Return the (x, y) coordinate for the center point of the cell that contains the specified text.  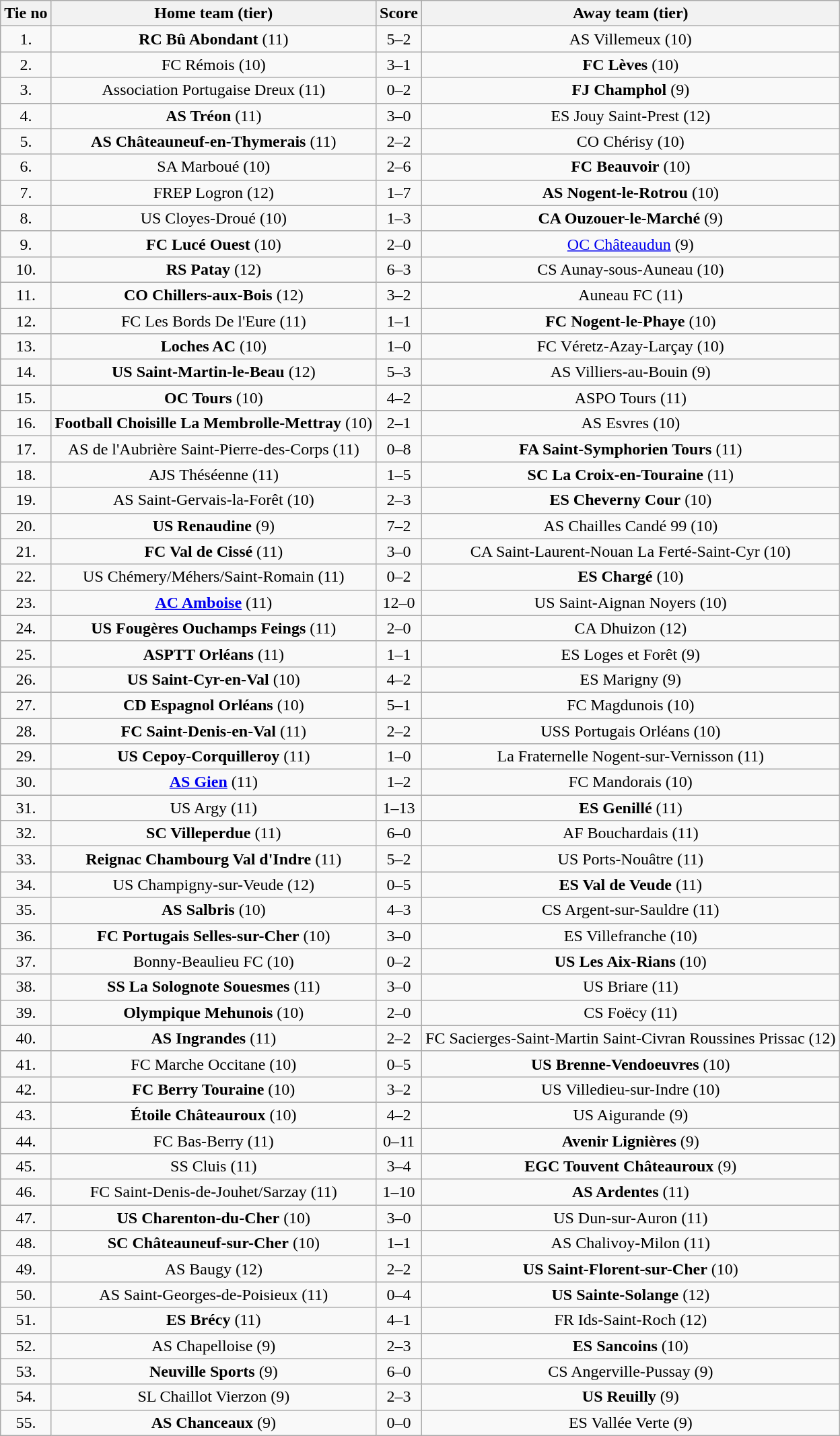
CS Foëcy (11) (631, 1013)
US Fougères Ouchamps Feings (11) (214, 628)
51. (26, 1320)
22. (26, 577)
Bonny-Beaulieu FC (10) (214, 961)
US Brenne-Vendoeuvres (10) (631, 1064)
17. (26, 449)
USS Portugais Orléans (10) (631, 730)
AS Baugy (12) (214, 1269)
AS Salbris (10) (214, 910)
US Briare (11) (631, 987)
ES Brécy (11) (214, 1320)
52. (26, 1346)
29. (26, 757)
Neuville Sports (9) (214, 1371)
0–8 (399, 449)
US Villedieu-sur-Indre (10) (631, 1089)
CA Ouzouer-le-Marché (9) (631, 218)
Football Choisille La Membrolle-Mettray (10) (214, 423)
Away team (tier) (631, 13)
FC Beauvoir (10) (631, 167)
ASPTT Orléans (11) (214, 654)
AS Villemeux (10) (631, 39)
FC Lucé Ouest (10) (214, 244)
33. (26, 859)
CS Aunay-sous-Auneau (10) (631, 269)
CS Angerville-Pussay (9) (631, 1371)
CO Chillers-aux-Bois (12) (214, 295)
AJS Théséenne (11) (214, 475)
3. (26, 90)
10. (26, 269)
OC Châteaudun (9) (631, 244)
FC Rémois (10) (214, 65)
7. (26, 193)
FC Saint-Denis-de-Jouhet/Sarzay (11) (214, 1192)
FC Sacierges-Saint-Martin Saint-Civran Roussines Prissac (12) (631, 1038)
ES Val de Veude (11) (631, 885)
US Saint-Florent-sur-Cher (10) (631, 1269)
AS Chapelloise (9) (214, 1346)
19. (26, 500)
US Charenton-du-Cher (10) (214, 1218)
54. (26, 1397)
AS Esvres (10) (631, 423)
FC Mandorais (10) (631, 782)
AS Saint-Georges-de-Poisieux (11) (214, 1295)
ES Jouy Saint-Prest (12) (631, 116)
US Cepoy-Corquilleroy (11) (214, 757)
AS Villiers-au-Bouin (9) (631, 372)
31. (26, 808)
AF Bouchardais (11) (631, 833)
0–11 (399, 1141)
RS Patay (12) (214, 269)
SA Marboué (10) (214, 167)
26. (26, 679)
Tie no (26, 13)
49. (26, 1269)
US Ports-Nouâtre (11) (631, 859)
US Champigny-sur-Veude (12) (214, 885)
18. (26, 475)
ASPO Tours (11) (631, 398)
US Aigurande (9) (631, 1115)
34. (26, 885)
FC Bas-Berry (11) (214, 1141)
SS La Solognote Souesmes (11) (214, 987)
1–2 (399, 782)
4. (26, 116)
55. (26, 1423)
US Dun-sur-Auron (11) (631, 1218)
8. (26, 218)
SC La Croix-en-Touraine (11) (631, 475)
1–13 (399, 808)
ES Cheverny Cour (10) (631, 500)
42. (26, 1089)
US Saint-Martin-le-Beau (12) (214, 372)
45. (26, 1167)
36. (26, 936)
AS de l'Aubrière Saint-Pierre-des-Corps (11) (214, 449)
AS Nogent-le-Rotrou (10) (631, 193)
2–6 (399, 167)
AS Chailles Candé 99 (10) (631, 526)
Étoile Châteauroux (10) (214, 1115)
ES Marigny (9) (631, 679)
24. (26, 628)
13. (26, 347)
Reignac Chambourg Val d'Indre (11) (214, 859)
SC Villeperdue (11) (214, 833)
ES Villefranche (10) (631, 936)
FC Lèves (10) (631, 65)
Association Portugaise Dreux (11) (214, 90)
FC Val de Cissé (11) (214, 551)
32. (26, 833)
6–3 (399, 269)
ES Sancoins (10) (631, 1346)
47. (26, 1218)
28. (26, 730)
CS Argent-sur-Sauldre (11) (631, 910)
11. (26, 295)
12–0 (399, 603)
OC Tours (10) (214, 398)
Auneau FC (11) (631, 295)
AC Amboise (11) (214, 603)
US Reuilly (9) (631, 1397)
4–1 (399, 1320)
FJ Champhol (9) (631, 90)
ES Genillé (11) (631, 808)
RC Bû Abondant (11) (214, 39)
AS Chalivoy-Milon (11) (631, 1243)
35. (26, 910)
AS Gien (11) (214, 782)
16. (26, 423)
SS Cluis (11) (214, 1167)
AS Châteauneuf-en-Thymerais (11) (214, 141)
21. (26, 551)
1–5 (399, 475)
4–3 (399, 910)
SL Chaillot Vierzon (9) (214, 1397)
14. (26, 372)
0–4 (399, 1295)
Score (399, 13)
1–10 (399, 1192)
5–3 (399, 372)
FC Magdunois (10) (631, 705)
15. (26, 398)
Olympique Mehunois (10) (214, 1013)
20. (26, 526)
AS Saint-Gervais-la-Forêt (10) (214, 500)
AS Tréon (11) (214, 116)
27. (26, 705)
US Saint-Aignan Noyers (10) (631, 603)
FC Portugais Selles-sur-Cher (10) (214, 936)
SC Châteauneuf-sur-Cher (10) (214, 1243)
Home team (tier) (214, 13)
CO Chérisy (10) (631, 141)
3–4 (399, 1167)
Avenir Lignières (9) (631, 1141)
FC Les Bords De l'Eure (11) (214, 321)
3–1 (399, 65)
FC Berry Touraine (10) (214, 1089)
50. (26, 1295)
12. (26, 321)
Loches AC (10) (214, 347)
2. (26, 65)
FC Marche Occitane (10) (214, 1064)
ES Loges et Forêt (9) (631, 654)
AS Chanceaux (9) (214, 1423)
US Argy (11) (214, 808)
53. (26, 1371)
CA Saint-Laurent-Nouan La Ferté-Saint-Cyr (10) (631, 551)
25. (26, 654)
48. (26, 1243)
La Fraternelle Nogent-sur-Vernisson (11) (631, 757)
46. (26, 1192)
FC Nogent-le-Phaye (10) (631, 321)
44. (26, 1141)
FC Saint-Denis-en-Val (11) (214, 730)
30. (26, 782)
US Chémery/Méhers/Saint-Romain (11) (214, 577)
2–1 (399, 423)
ES Chargé (10) (631, 577)
ES Vallée Verte (9) (631, 1423)
40. (26, 1038)
43. (26, 1115)
9. (26, 244)
US Renaudine (9) (214, 526)
5. (26, 141)
23. (26, 603)
EGC Touvent Châteauroux (9) (631, 1167)
US Les Aix-Rians (10) (631, 961)
7–2 (399, 526)
0–0 (399, 1423)
FA Saint-Symphorien Tours (11) (631, 449)
FC Véretz-Azay-Larçay (10) (631, 347)
37. (26, 961)
US Sainte-Solange (12) (631, 1295)
38. (26, 987)
US Cloyes-Droué (10) (214, 218)
AS Ingrandes (11) (214, 1038)
1. (26, 39)
AS Ardentes (11) (631, 1192)
1–3 (399, 218)
US Saint-Cyr-en-Val (10) (214, 679)
FR Ids-Saint-Roch (12) (631, 1320)
1–7 (399, 193)
6. (26, 167)
41. (26, 1064)
CD Espagnol Orléans (10) (214, 705)
5–1 (399, 705)
CA Dhuizon (12) (631, 628)
39. (26, 1013)
FREP Logron (12) (214, 193)
